Find where the given text appears and provide that cell's center as [X, Y] coordinate. 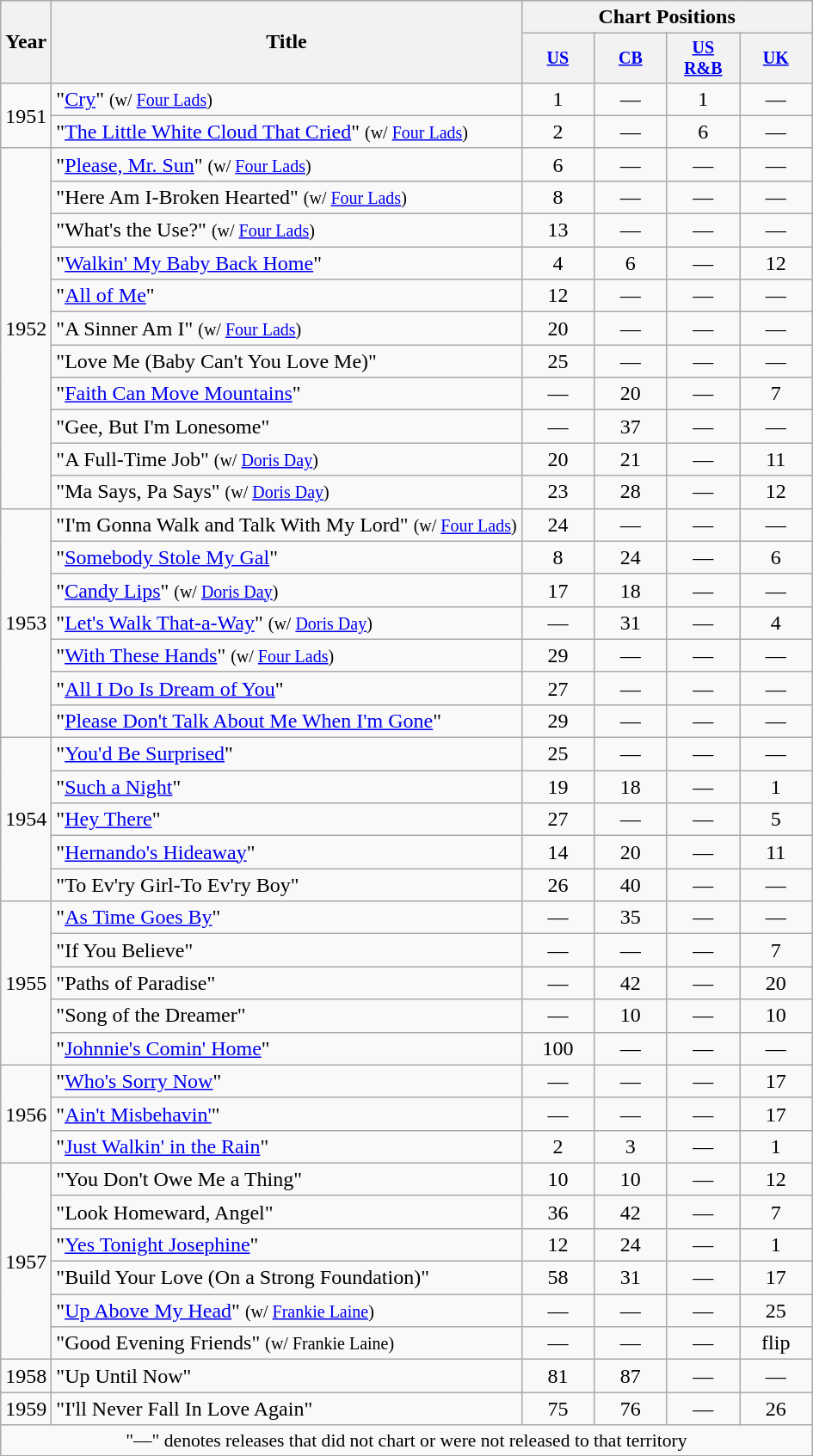
1958 [26, 1376]
"I'll Never Fall In Love Again" [286, 1409]
3 [631, 1146]
"Look Homeward, Angel" [286, 1212]
"Such a Night" [286, 787]
23 [557, 492]
US [557, 58]
"With These Hands" (w/ Four Lads) [286, 655]
"—" denotes releases that did not chart or were not released to that territory [406, 1441]
"Hey There" [286, 820]
28 [631, 492]
"Candy Lips" (w/ Doris Day) [286, 590]
"Ain't Misbehavin'" [286, 1114]
"Who's Sorry Now" [286, 1081]
"If You Believe" [286, 950]
"As Time Goes By" [286, 918]
"Love Me (Baby Can't You Love Me)" [286, 361]
"What's the Use?" (w/ Four Lads) [286, 230]
"Faith Can Move Mountains" [286, 394]
"Please Don't Talk About Me When I'm Gone" [286, 721]
"Here Am I-Broken Hearted" (w/ Four Lads) [286, 197]
"The Little White Cloud That Cried" (w/ Four Lads) [286, 132]
13 [557, 230]
"Just Walkin' in the Rain" [286, 1146]
flip [776, 1343]
"Somebody Stole My Gal" [286, 557]
"You'd Be Surprised" [286, 754]
"Gee, But I'm Lonesome" [286, 427]
"Up Until Now" [286, 1376]
21 [631, 459]
"To Ev'ry Girl-To Ev'ry Boy" [286, 885]
75 [557, 1409]
5 [776, 820]
1954 [26, 820]
"All I Do Is Dream of You" [286, 688]
"Yes Tonight Josephine" [286, 1244]
USR&B [703, 58]
1952 [26, 329]
Year [26, 42]
1951 [26, 115]
36 [557, 1212]
"Up Above My Head" (w/ Frankie Laine) [286, 1311]
1956 [26, 1114]
"Hernando's Hideaway" [286, 852]
"Cry" (w/ Four Lads) [286, 99]
1953 [26, 623]
40 [631, 885]
"Song of the Dreamer" [286, 1016]
UK [776, 58]
Chart Positions [667, 17]
87 [631, 1376]
"Walkin' My Baby Back Home" [286, 263]
76 [631, 1409]
"Ma Says, Pa Says" (w/ Doris Day) [286, 492]
19 [557, 787]
1955 [26, 983]
"Johnnie's Comin' Home" [286, 1048]
1959 [26, 1409]
100 [557, 1048]
"Let's Walk That-a-Way" (w/ Doris Day) [286, 623]
81 [557, 1376]
35 [631, 918]
Title [286, 42]
"Paths of Paradise" [286, 983]
14 [557, 852]
1957 [26, 1261]
"I'm Gonna Walk and Talk With My Lord" (w/ Four Lads) [286, 525]
"All of Me" [286, 296]
37 [631, 427]
"Build Your Love (On a Strong Foundation)" [286, 1278]
"You Don't Owe Me a Thing" [286, 1179]
CB [631, 58]
"A Sinner Am I" (w/ Four Lads) [286, 329]
"Good Evening Friends" (w/ Frankie Laine) [286, 1343]
"A Full-Time Job" (w/ Doris Day) [286, 459]
58 [557, 1278]
"Please, Mr. Sun" (w/ Four Lads) [286, 164]
